Search for the cell housing the specified text and yield its (X, Y) center coordinate. 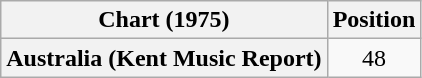
Australia (Kent Music Report) (164, 58)
48 (374, 58)
Chart (1975) (164, 20)
Position (374, 20)
